For the text-containing cell, return its midpoint in (X, Y) coordinate format. 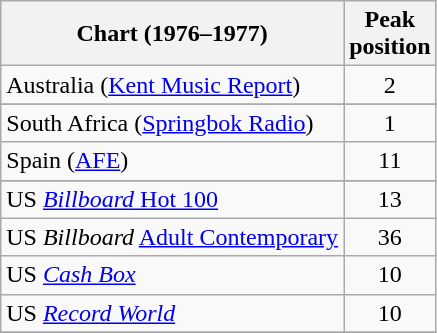
36 (390, 237)
Peakposition (390, 34)
Spain (AFE) (172, 161)
2 (390, 85)
US Billboard Adult Contemporary (172, 237)
US Cash Box (172, 275)
US Record World (172, 313)
South Africa (Springbok Radio) (172, 123)
Australia (Kent Music Report) (172, 85)
11 (390, 161)
US Billboard Hot 100 (172, 199)
1 (390, 123)
13 (390, 199)
Chart (1976–1977) (172, 34)
